Return [X, Y] of the center of cell containing provided text 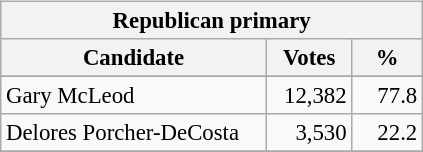
Republican primary [212, 21]
Gary McLeod [134, 96]
Delores Porcher-DeCosta [134, 133]
77.8 [388, 96]
22.2 [388, 133]
12,382 [309, 96]
Votes [309, 58]
% [388, 58]
Candidate [134, 58]
3,530 [309, 133]
